Extract the [x, y] coordinate from the center of the cell holding the provided text.  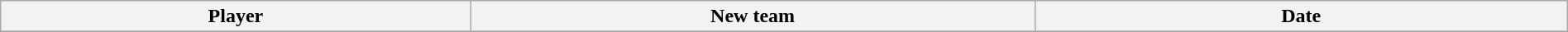
New team [753, 16]
Player [236, 16]
Date [1301, 16]
